Provide the [x, y] coordinate of the cell's center where the given text is located.  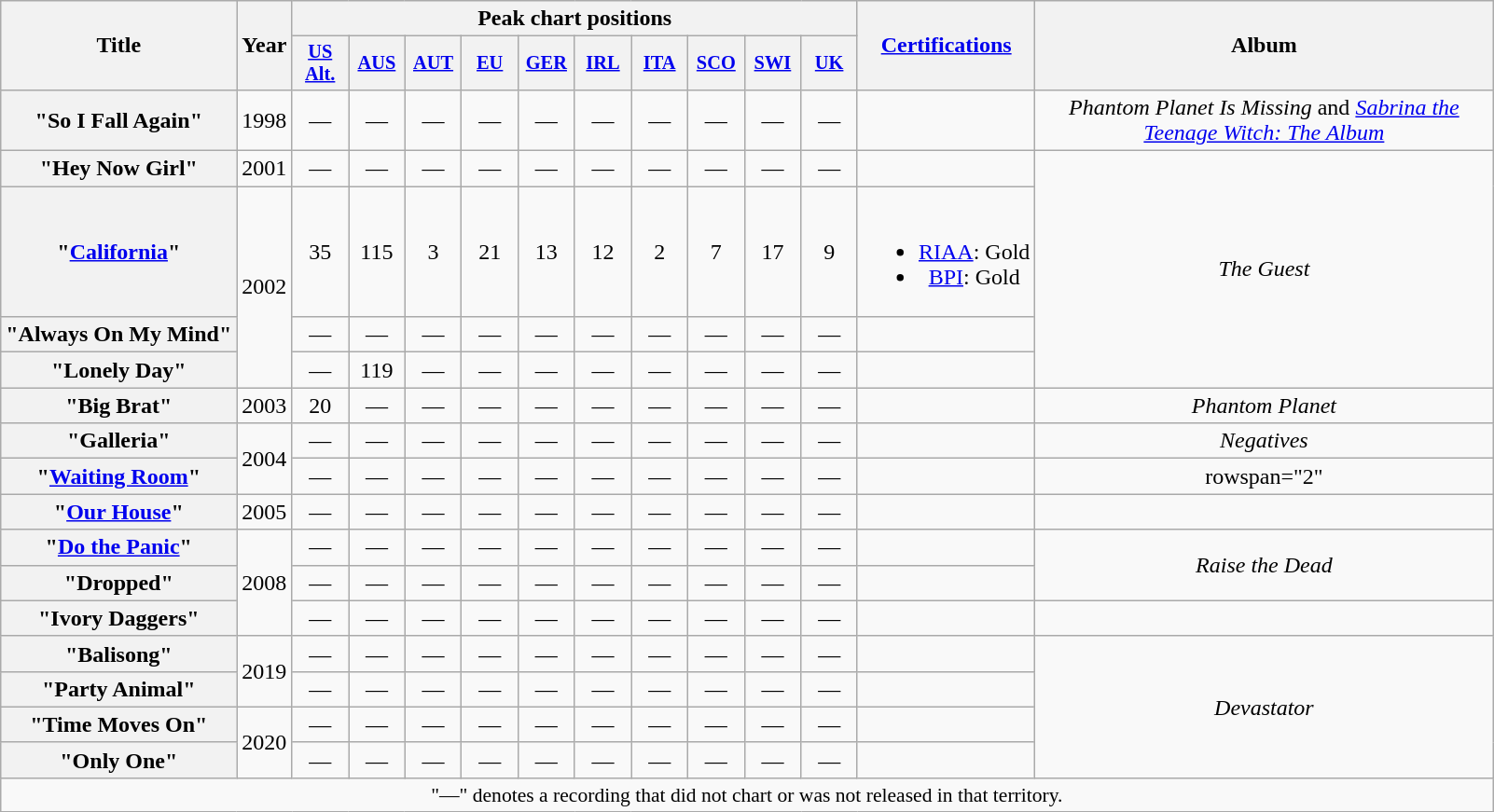
17 [772, 252]
"Ivory Daggers" [119, 618]
AUT [433, 63]
2 [660, 252]
13 [546, 252]
"Do the Panic" [119, 547]
Title [119, 46]
UK [830, 63]
"Party Animal" [119, 689]
Raise the Dead [1265, 565]
"Galleria" [119, 441]
ITA [660, 63]
7 [716, 252]
SWI [772, 63]
"Balisong" [119, 654]
2002 [265, 287]
"Big Brat" [119, 406]
9 [830, 252]
"Lonely Day" [119, 370]
3 [433, 252]
2008 [265, 583]
119 [377, 370]
21 [491, 252]
"Hey Now Girl" [119, 169]
2001 [265, 169]
"Only One" [119, 760]
rowspan="2" [1265, 476]
USAlt. [321, 63]
IRL [602, 63]
Devastator [1265, 707]
Phantom Planet Is Missing and Sabrina the Teenage Witch: The Album [1265, 119]
"Dropped" [119, 583]
"Our House" [119, 512]
"Always On My Mind" [119, 335]
Year [265, 46]
Peak chart positions [574, 19]
2019 [265, 671]
"Waiting Room" [119, 476]
Certifications [946, 46]
12 [602, 252]
115 [377, 252]
GER [546, 63]
2020 [265, 742]
The Guest [1265, 269]
2003 [265, 406]
Negatives [1265, 441]
Phantom Planet [1265, 406]
"—" denotes a recording that did not chart or was not released in that territory. [747, 794]
1998 [265, 119]
"Time Moves On" [119, 724]
2005 [265, 512]
35 [321, 252]
2004 [265, 459]
EU [491, 63]
AUS [377, 63]
RIAA: GoldBPI: Gold [946, 252]
20 [321, 406]
SCO [716, 63]
"California" [119, 252]
Album [1265, 46]
"So I Fall Again" [119, 119]
